Detect which cell encompasses the target text, then output its (x, y) center coordinate. 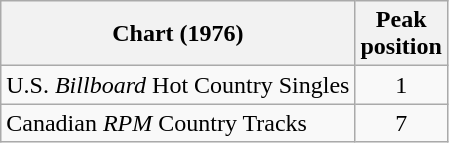
7 (401, 123)
U.S. Billboard Hot Country Singles (178, 85)
Canadian RPM Country Tracks (178, 123)
Peakposition (401, 34)
Chart (1976) (178, 34)
1 (401, 85)
